Capture the cell that displays the provided text and extract its [x, y] central coordinate. 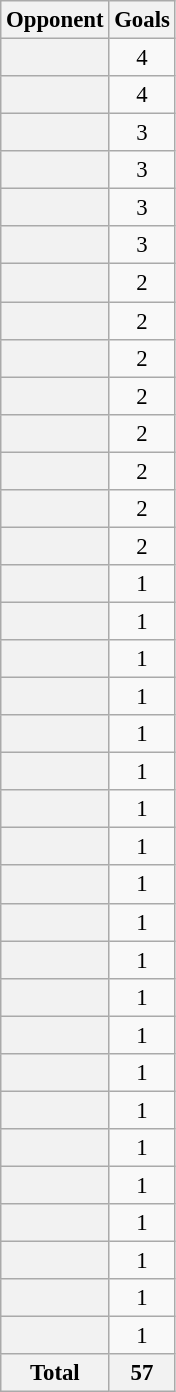
Opponent [55, 20]
Total [55, 1373]
Goals [142, 20]
57 [142, 1373]
